Scan for the cell matching the given text and deliver its (X, Y) coordinate at center. 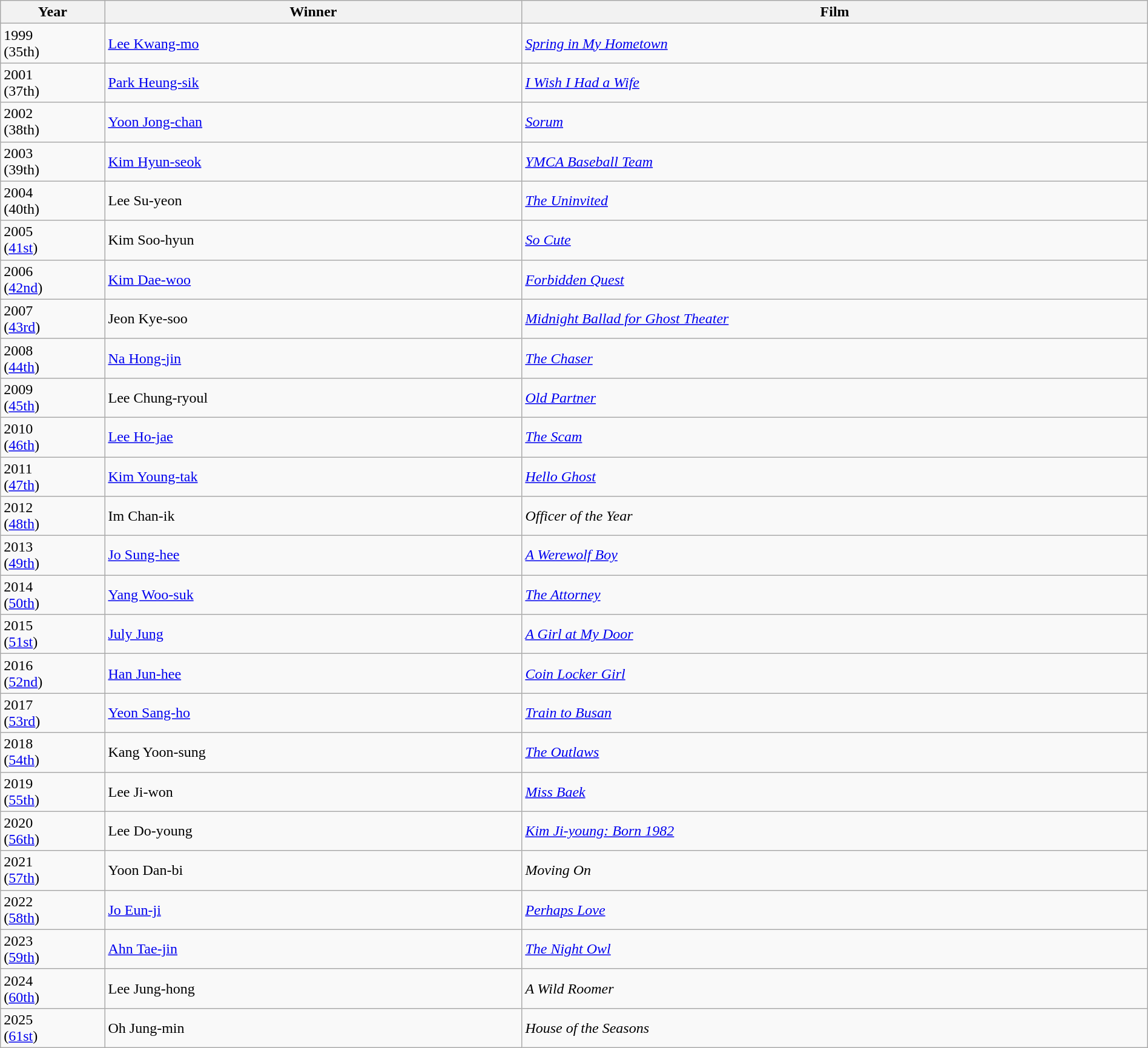
Im Chan-ik (314, 516)
2020(56th) (53, 831)
Kang Yoon-sung (314, 752)
2005(41st) (53, 240)
2011(47th) (53, 476)
Jo Sung-hee (314, 556)
Film (834, 12)
2016(52nd) (53, 673)
2017(53rd) (53, 713)
Old Partner (834, 397)
Jo Eun-ji (314, 909)
Na Hong-jin (314, 358)
2008(44th) (53, 358)
Kim Soo-hyun (314, 240)
Kim Ji-young: Born 1982 (834, 831)
Perhaps Love (834, 909)
The Chaser (834, 358)
Yoon Jong-chan (314, 122)
2003(39th) (53, 161)
Coin Locker Girl (834, 673)
Han Jun-hee (314, 673)
The Attorney (834, 595)
Yang Woo-suk (314, 595)
A Girl at My Door (834, 634)
Lee Do-young (314, 831)
1999(35th) (53, 44)
Jeon Kye-soo (314, 318)
Train to Busan (834, 713)
2018(54th) (53, 752)
Sorum (834, 122)
2019(55th) (53, 792)
Spring in My Hometown (834, 44)
2025(61st) (53, 1028)
Lee Kwang-mo (314, 44)
2015(51st) (53, 634)
The Scam (834, 437)
2010(46th) (53, 437)
Kim Hyun-seok (314, 161)
House of the Seasons (834, 1028)
2012(48th) (53, 516)
Officer of the Year (834, 516)
So Cute (834, 240)
I Wish I Had a Wife (834, 82)
Lee Su-yeon (314, 201)
2001(37th) (53, 82)
The Uninvited (834, 201)
A Werewolf Boy (834, 556)
2006(42nd) (53, 280)
Lee Ji-won (314, 792)
A Wild Roomer (834, 988)
Winner (314, 12)
Kim Young-tak (314, 476)
Yeon Sang-ho (314, 713)
Lee Ho-jae (314, 437)
The Night Owl (834, 949)
Yoon Dan-bi (314, 871)
2013(49th) (53, 556)
2004(40th) (53, 201)
2021(57th) (53, 871)
Miss Baek (834, 792)
Hello Ghost (834, 476)
Year (53, 12)
Moving On (834, 871)
YMCA Baseball Team (834, 161)
2023(59th) (53, 949)
Midnight Ballad for Ghost Theater (834, 318)
2002(38th) (53, 122)
2022(58th) (53, 909)
Lee Jung-hong (314, 988)
Park Heung-sik (314, 82)
2014(50th) (53, 595)
2009(45th) (53, 397)
Oh Jung-min (314, 1028)
The Outlaws (834, 752)
July Jung (314, 634)
2024(60th) (53, 988)
Lee Chung-ryoul (314, 397)
Ahn Tae-jin (314, 949)
2007(43rd) (53, 318)
Forbidden Quest (834, 280)
Kim Dae-woo (314, 280)
